Scan for the cell matching the given text and deliver its [x, y] coordinate at center. 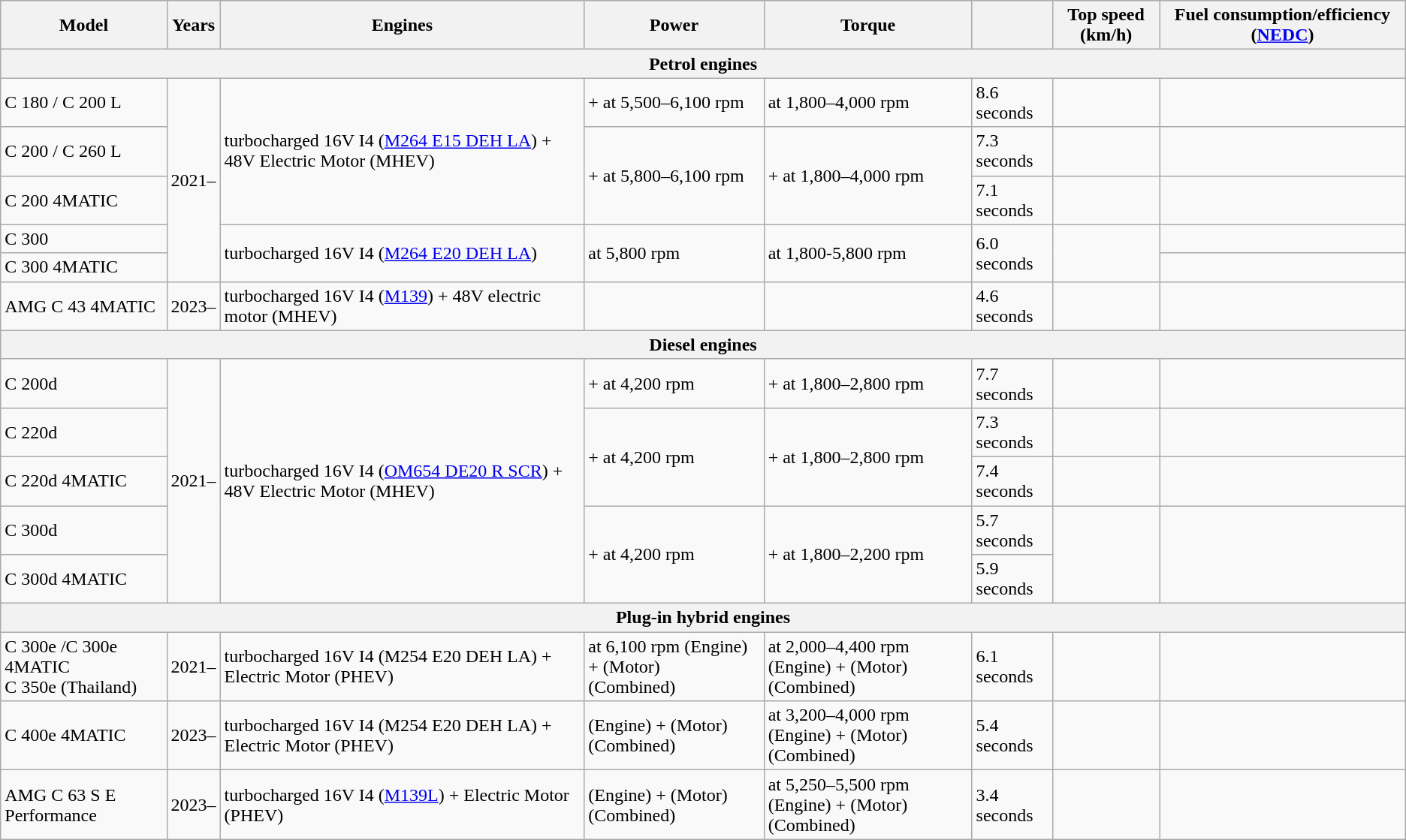
7.4 seconds [1012, 480]
turbocharged 16V I4 (M264 E15 DEH LA) + 48V Electric Motor (MHEV) [403, 152]
+ at 1,800–4,000 rpm [868, 176]
C 300e /C 300e 4MATIC C 350e (Thailand) [84, 667]
at 1,800-5,800 rpm [868, 253]
8.6 seconds [1012, 102]
6.0 seconds [1012, 253]
C 220d [84, 432]
Engines [403, 26]
at 3,200–4,000 rpm (Engine) + (Motor) (Combined) [868, 736]
Model [84, 26]
C 200d [84, 383]
+ at 5,800–6,100 rpm [674, 176]
at 5,800 rpm [674, 253]
Fuel consumption/efficiency (NEDC) [1283, 26]
Plug-in hybrid engines [703, 618]
4.6 seconds [1012, 306]
Petrol engines [703, 64]
at 6,100 rpm (Engine) + (Motor) (Combined) [674, 667]
C 200 4MATIC [84, 200]
AMG C 43 4MATIC [84, 306]
C 400e 4MATIC [84, 736]
C 180 / C 200 L [84, 102]
7.1 seconds [1012, 200]
turbocharged 16V I4 (M139) + 48V electric motor (MHEV) [403, 306]
C 220d 4MATIC [84, 480]
at 1,800–4,000 rpm [868, 102]
3.4 seconds [1012, 805]
6.1 seconds [1012, 667]
7.7 seconds [1012, 383]
C 300d [84, 530]
+ at 5,500–6,100 rpm [674, 102]
C 300d 4MATIC [84, 580]
at 5,250–5,500 rpm (Engine) + (Motor) (Combined) [868, 805]
Top speed (km/h) [1106, 26]
turbocharged 16V I4 (M139L) + Electric Motor (PHEV) [403, 805]
Torque [868, 26]
turbocharged 16V I4 (OM654 DE20 R SCR) + 48V Electric Motor (MHEV) [403, 480]
at 2,000–4,400 rpm (Engine) + (Motor) (Combined) [868, 667]
C 300 4MATIC [84, 267]
5.7 seconds [1012, 530]
C 300 [84, 239]
Years [194, 26]
Diesel engines [703, 345]
C 200 / C 260 L [84, 152]
+ at 1,800–2,200 rpm [868, 555]
turbocharged 16V I4 (M264 E20 DEH LA) [403, 253]
AMG C 63 S E Performance [84, 805]
5.9 seconds [1012, 580]
Power [674, 26]
5.4 seconds [1012, 736]
